Scan for the cell matching the given text and deliver its (x, y) coordinate at center. 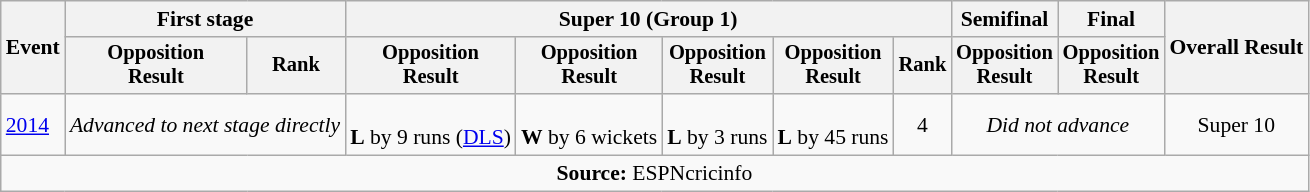
Did not advance (1058, 124)
Event (33, 48)
Advanced to next stage directly (205, 124)
W by 6 wickets (589, 124)
Super 10 (Group 1) (648, 19)
Final (1112, 19)
First stage (205, 19)
Super 10 (1236, 124)
4 (923, 124)
L by 3 runs (717, 124)
2014 (33, 124)
Overall Result (1236, 48)
L by 45 runs (832, 124)
Semifinal (1004, 19)
Source: ESPNcricinfo (654, 174)
L by 9 runs (DLS) (430, 124)
